Determine the (X, Y) coordinate at the center of the cell enclosing the given text.  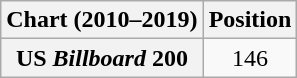
Position (250, 20)
146 (250, 58)
Chart (2010–2019) (102, 20)
US Billboard 200 (102, 58)
